Return the [x, y] coordinate for the center point of the cell that contains the specified text.  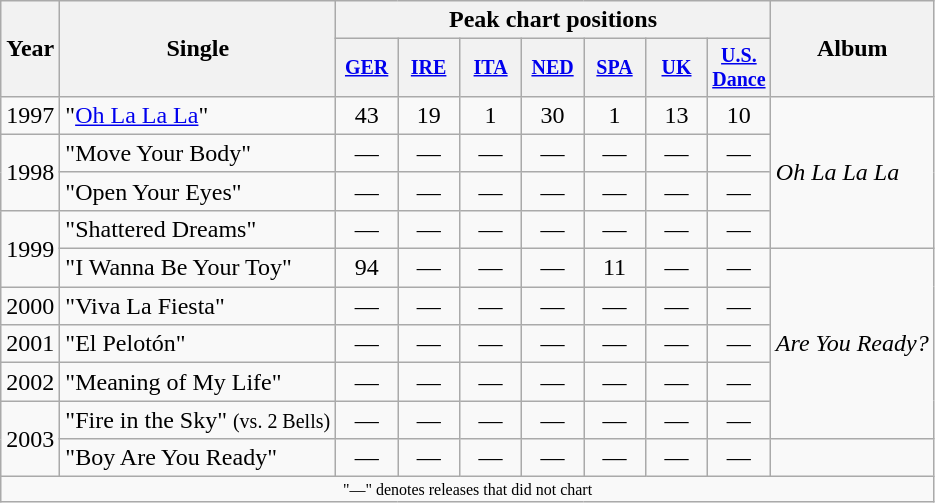
13 [677, 115]
Are You Ready? [852, 344]
"Shattered Dreams" [198, 229]
U.S.Dance [738, 68]
1998 [30, 172]
2003 [30, 439]
"Open Your Eyes" [198, 191]
Peak chart positions [554, 20]
NED [553, 68]
"Oh La La La" [198, 115]
11 [615, 268]
"Boy Are You Ready" [198, 458]
ITA [491, 68]
1999 [30, 248]
Album [852, 49]
19 [429, 115]
"Fire in the Sky" (vs. 2 Bells) [198, 420]
Single [198, 49]
30 [553, 115]
1997 [30, 115]
Oh La La La [852, 172]
94 [367, 268]
"El Pelotón" [198, 344]
"Viva La Fiesta" [198, 306]
10 [738, 115]
2002 [30, 382]
2001 [30, 344]
43 [367, 115]
SPA [615, 68]
IRE [429, 68]
UK [677, 68]
"—" denotes releases that did not chart [468, 489]
"I Wanna Be Your Toy" [198, 268]
Year [30, 49]
"Move Your Body" [198, 153]
2000 [30, 306]
"Meaning of My Life" [198, 382]
GER [367, 68]
